Identify which cell holds the provided text, then report its [X, Y] central coordinate. 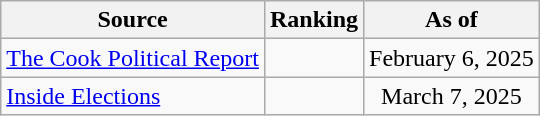
As of [452, 20]
Source [133, 20]
February 6, 2025 [452, 58]
Ranking [314, 20]
March 7, 2025 [452, 96]
Inside Elections [133, 96]
The Cook Political Report [133, 58]
